Return the [X, Y] coordinate for the center point of the cell that contains the specified text.  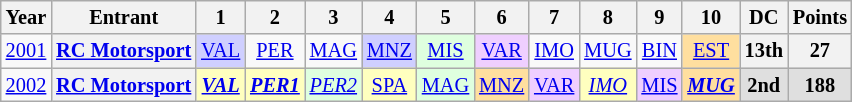
4 [390, 17]
2002 [26, 85]
2nd [764, 85]
188 [820, 85]
BIN [659, 51]
3 [334, 17]
1 [220, 17]
Entrant [124, 17]
6 [502, 17]
SPA [390, 85]
EST [710, 51]
PER [275, 51]
Year [26, 17]
13th [764, 51]
2 [275, 17]
8 [608, 17]
10 [710, 17]
PER1 [275, 85]
7 [554, 17]
PER2 [334, 85]
DC [764, 17]
Points [820, 17]
5 [446, 17]
9 [659, 17]
2001 [26, 51]
27 [820, 51]
